Pinpoint the cell where the given text exists, returning its (X, Y) midpoint coordinate. 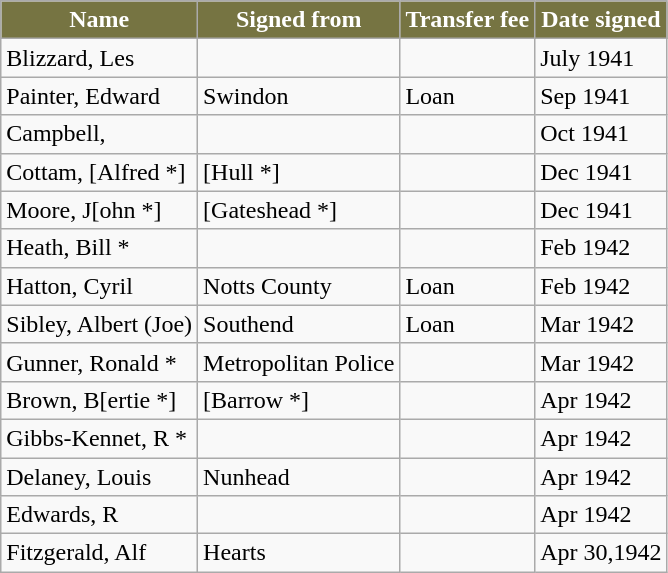
Southend (299, 324)
Oct 1941 (601, 134)
Name (100, 20)
Brown, B[ertie *] (100, 400)
Gibbs-Kennet, R * (100, 438)
Nunhead (299, 477)
Blizzard, Les (100, 58)
Notts County (299, 286)
Campbell, (100, 134)
Metropolitan Police (299, 362)
Sibley, Albert (Joe) (100, 324)
[Gateshead *] (299, 210)
Gunner, Ronald * (100, 362)
[Barrow *] (299, 400)
Swindon (299, 96)
Transfer fee (468, 20)
Sep 1941 (601, 96)
Delaney, Louis (100, 477)
Apr 30,1942 (601, 553)
Date signed (601, 20)
Hearts (299, 553)
Painter, Edward (100, 96)
Heath, Bill * (100, 248)
Hatton, Cyril (100, 286)
[Hull *] (299, 172)
Signed from (299, 20)
Fitzgerald, Alf (100, 553)
July 1941 (601, 58)
Cottam, [Alfred *] (100, 172)
Moore, J[ohn *] (100, 210)
Edwards, R (100, 515)
